Return (X, Y) of the center of cell containing provided text 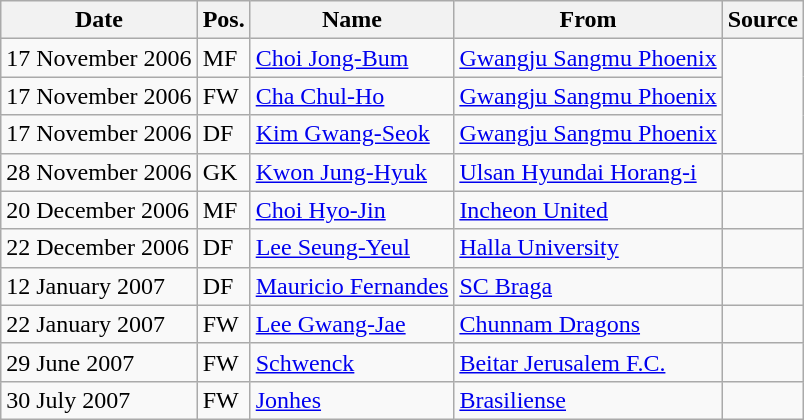
Kwon Jung-Hyuk (352, 172)
SC Braga (588, 286)
Source (762, 20)
Halla University (588, 248)
Ulsan Hyundai Horang-i (588, 172)
22 January 2007 (99, 324)
GK (224, 172)
Incheon United (588, 210)
Lee Gwang-Jae (352, 324)
Brasiliense (588, 400)
Jonhes (352, 400)
Lee Seung-Yeul (352, 248)
Choi Jong-Bum (352, 58)
22 December 2006 (99, 248)
Chunnam Dragons (588, 324)
29 June 2007 (99, 362)
Pos. (224, 20)
Beitar Jerusalem F.C. (588, 362)
Cha Chul-Ho (352, 96)
Name (352, 20)
Choi Hyo-Jin (352, 210)
Mauricio Fernandes (352, 286)
28 November 2006 (99, 172)
20 December 2006 (99, 210)
From (588, 20)
12 January 2007 (99, 286)
30 July 2007 (99, 400)
Schwenck (352, 362)
Date (99, 20)
Kim Gwang-Seok (352, 134)
